Find where the given text appears and provide that cell's center as [X, Y] coordinate. 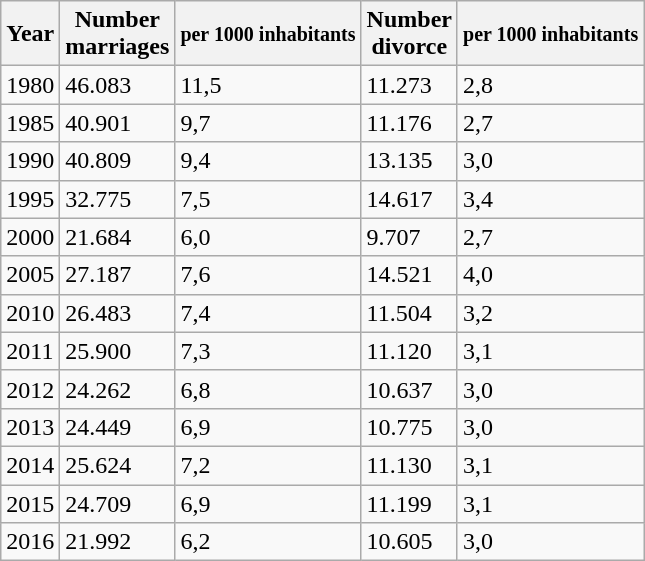
9,7 [268, 123]
1995 [30, 199]
3,2 [550, 313]
25.624 [118, 465]
40.901 [118, 123]
2,8 [550, 85]
14.617 [409, 199]
11.176 [409, 123]
2000 [30, 237]
11.130 [409, 465]
1980 [30, 85]
9.707 [409, 237]
46.083 [118, 85]
14.521 [409, 275]
10.605 [409, 542]
21.684 [118, 237]
10.637 [409, 389]
Year [30, 34]
9,4 [268, 161]
25.900 [118, 351]
11.120 [409, 351]
1990 [30, 161]
2015 [30, 503]
11.273 [409, 85]
11.199 [409, 503]
1985 [30, 123]
11.504 [409, 313]
6,8 [268, 389]
2011 [30, 351]
7,5 [268, 199]
2012 [30, 389]
11,5 [268, 85]
Numberdivorce [409, 34]
24.262 [118, 389]
7,6 [268, 275]
6,2 [268, 542]
24.449 [118, 427]
32.775 [118, 199]
2005 [30, 275]
10.775 [409, 427]
7,3 [268, 351]
2014 [30, 465]
2010 [30, 313]
21.992 [118, 542]
26.483 [118, 313]
3,4 [550, 199]
Numbermarriages [118, 34]
24.709 [118, 503]
6,0 [268, 237]
7,4 [268, 313]
13.135 [409, 161]
4,0 [550, 275]
7,2 [268, 465]
2016 [30, 542]
2013 [30, 427]
27.187 [118, 275]
40.809 [118, 161]
